Scan for the cell matching the given text and deliver its (X, Y) coordinate at center. 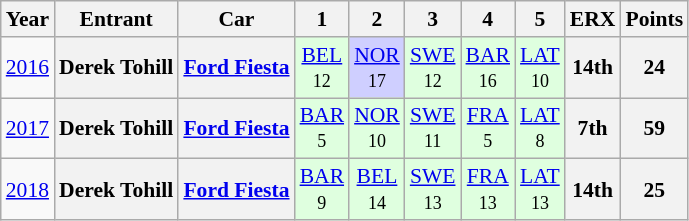
3 (433, 19)
2 (377, 19)
SWE13 (433, 190)
SWE12 (433, 68)
LAT8 (540, 128)
Entrant (116, 19)
1 (322, 19)
Points (654, 19)
4 (488, 19)
FRA13 (488, 190)
7th (593, 128)
BAR5 (322, 128)
LAT13 (540, 190)
5 (540, 19)
SWE11 (433, 128)
BEL14 (377, 190)
BAR16 (488, 68)
NOR10 (377, 128)
2016 (28, 68)
59 (654, 128)
ERX (593, 19)
BAR9 (322, 190)
2018 (28, 190)
25 (654, 190)
Car (236, 19)
Year (28, 19)
24 (654, 68)
2017 (28, 128)
LAT10 (540, 68)
NOR17 (377, 68)
BEL12 (322, 68)
FRA5 (488, 128)
